Output the [x, y] coordinate of the center of the cell containing the given text.  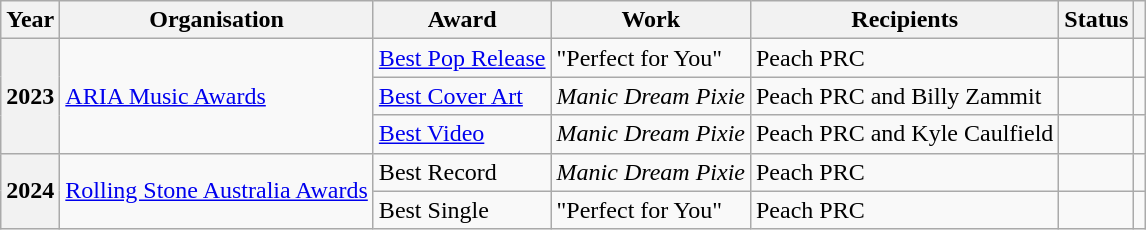
Work [650, 20]
Status [1096, 20]
Year [30, 20]
Organisation [217, 20]
Best Single [462, 210]
Peach PRC and Kyle Caulfield [904, 134]
Best Record [462, 172]
Peach PRC and Billy Zammit [904, 96]
Recipients [904, 20]
2024 [30, 191]
Best Cover Art [462, 96]
Award [462, 20]
Rolling Stone Australia Awards [217, 191]
ARIA Music Awards [217, 96]
2023 [30, 96]
Best Video [462, 134]
Best Pop Release [462, 58]
